Identify which cell holds the provided text, then report its (X, Y) central coordinate. 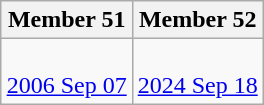
Member 51 (66, 20)
Member 52 (198, 20)
2006 Sep 07 (66, 72)
2024 Sep 18 (198, 72)
